Output the (x, y) coordinate of the center of the cell containing the given text.  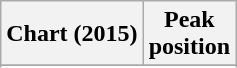
Peakposition (189, 34)
Chart (2015) (72, 34)
